Capture the cell that displays the provided text and extract its (x, y) central coordinate. 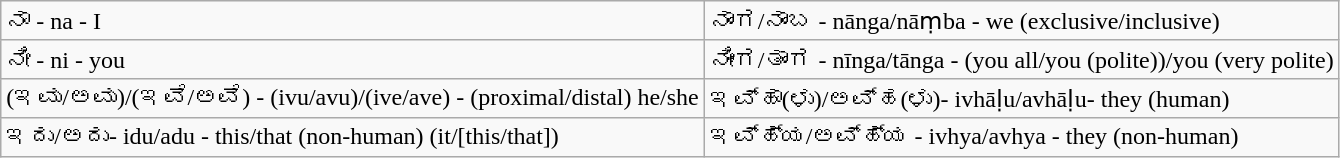
ನೀಂಗ/ತಾಂಗ - nīnga/tānga - (you all/you (polite))/you (very polite) (1022, 59)
ನೀ - ni - you (353, 59)
ನಾಂಗ/ನಾಂಬ - nānga/nāṃba - we (exclusive/inclusive) (1022, 21)
ನಾ - na - I (353, 21)
ಇವ್ಹಾ(ಳು)/ಅವ್ಹ(ಳು)- ivhāḷu/avhāḷu- they (human) (1022, 98)
ಇವ್ಹ್ಯ/ಅವ್ಹ್ಯ - ivhya/avhya - they (non-human) (1022, 137)
(ಇವು/ಅವು)/(ಇವೆ/ಅವೆ) - (ivu/avu)/(ive/ave) - (proximal/distal) he/she (353, 98)
ಇದು/ಅದು- idu/adu - this/that (non-human) (it/[this/that]) (353, 137)
